For the text-containing cell, return its midpoint in (X, Y) coordinate format. 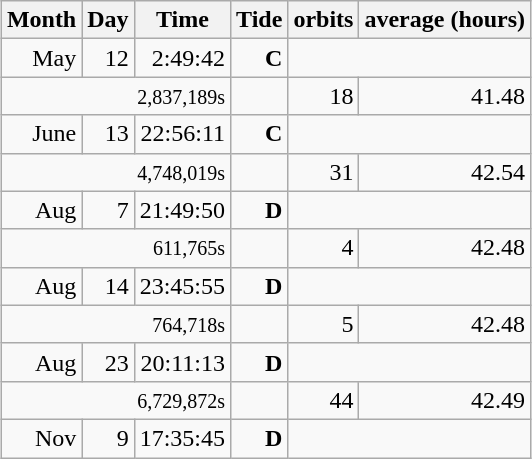
20:11:13 (182, 362)
4 (324, 248)
Nov (41, 438)
Time (182, 20)
764,718s (116, 324)
Tide (260, 20)
17:35:45 (182, 438)
12 (108, 58)
2:49:42 (182, 58)
9 (108, 438)
23:45:55 (182, 286)
6,729,872s (116, 400)
7 (108, 210)
611,765s (116, 248)
14 (108, 286)
44 (324, 400)
May (41, 58)
18 (324, 96)
31 (324, 172)
13 (108, 134)
42.49 (445, 400)
4,748,019s (116, 172)
21:49:50 (182, 210)
Day (108, 20)
41.48 (445, 96)
5 (324, 324)
average (hours) (445, 20)
22:56:11 (182, 134)
Month (41, 20)
June (41, 134)
42.54 (445, 172)
23 (108, 362)
orbits (324, 20)
2,837,189s (116, 96)
